Provide the (x, y) coordinate of the cell's center where the given text is located.  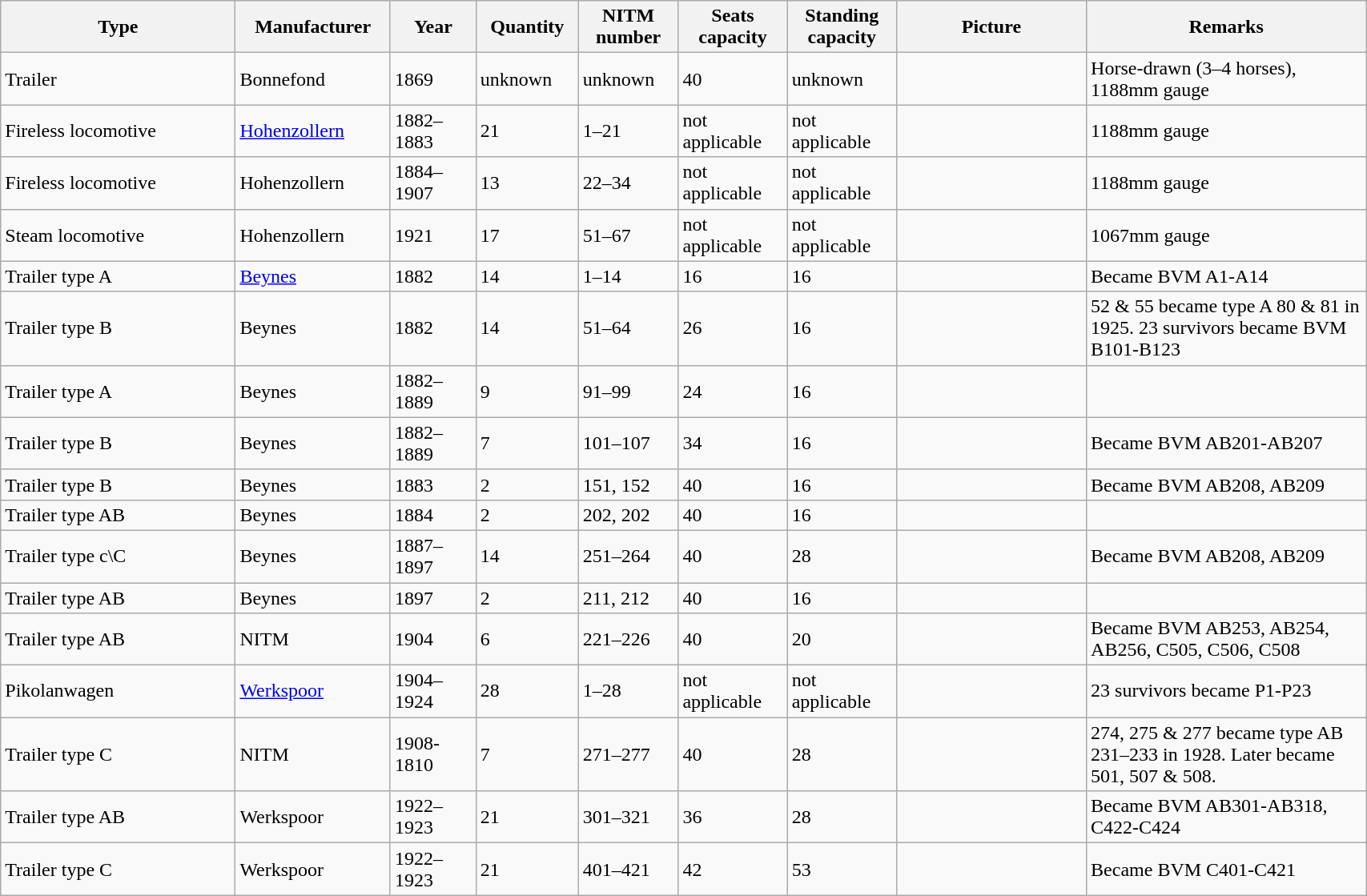
26 (733, 328)
1908-1810 (432, 754)
1869 (432, 78)
221–226 (628, 639)
Became BVM AB253, AB254, AB256, C505, C506, C508 (1227, 639)
91–99 (628, 391)
Type (119, 27)
1887–1897 (432, 556)
52 & 55 became type A 80 & 81 in 1925. 23 survivors became BVM B101-B123 (1227, 328)
13 (527, 183)
301–321 (628, 817)
20 (842, 639)
Picture (991, 27)
9 (527, 391)
34 (733, 444)
1067mm gauge (1227, 235)
101–107 (628, 444)
274, 275 & 277 became type AB 231–233 in 1928. Later became 501, 507 & 508. (1227, 754)
1–28 (628, 692)
Trailer (119, 78)
1904 (432, 639)
1882–1883 (432, 131)
1883 (432, 484)
Bonnefond (313, 78)
42 (733, 870)
1–21 (628, 131)
Became BVM A1-A14 (1227, 276)
Seats capacity (733, 27)
1921 (432, 235)
Steam locomotive (119, 235)
401–421 (628, 870)
1897 (432, 598)
23 survivors became P1-P23 (1227, 692)
Trailer type c\C (119, 556)
Pikolanwagen (119, 692)
6 (527, 639)
1–14 (628, 276)
Became BVM AB201-AB207 (1227, 444)
51–67 (628, 235)
Manufacturer (313, 27)
202, 202 (628, 515)
NITM number (628, 27)
151, 152 (628, 484)
22–34 (628, 183)
Remarks (1227, 27)
251–264 (628, 556)
Standing capacity (842, 27)
51–64 (628, 328)
1884 (432, 515)
Year (432, 27)
Horse-drawn (3–4 horses), 1188mm gauge (1227, 78)
1884–1907 (432, 183)
Became BVM AB301-AB318, C422-C424 (1227, 817)
53 (842, 870)
24 (733, 391)
Became BVM C401-C421 (1227, 870)
Quantity (527, 27)
211, 212 (628, 598)
36 (733, 817)
17 (527, 235)
1904–1924 (432, 692)
271–277 (628, 754)
